Search for the cell housing the specified text and yield its (x, y) center coordinate. 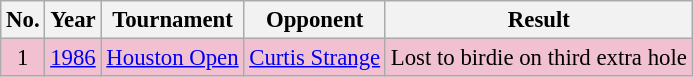
Lost to birdie on third extra hole (538, 58)
1 (23, 58)
Houston Open (172, 58)
Year (73, 20)
No. (23, 20)
Opponent (315, 20)
Tournament (172, 20)
Result (538, 20)
1986 (73, 58)
Curtis Strange (315, 58)
